Return (x, y) of the center of cell containing provided text 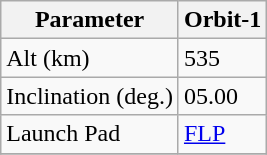
Alt (km) (90, 58)
535 (222, 58)
Launch Pad (90, 134)
Parameter (90, 20)
Orbit-1 (222, 20)
Inclination (deg.) (90, 96)
FLP (222, 134)
05.00 (222, 96)
